Find where the given text appears and provide that cell's center as [x, y] coordinate. 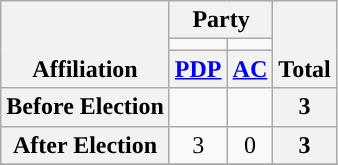
After Election [86, 145]
Before Election [86, 107]
PDP [198, 69]
Total [305, 44]
Party [220, 20]
AC [250, 69]
Affiliation [86, 44]
0 [250, 145]
